From the cell containing the given text, extract its center point as [x, y] coordinate. 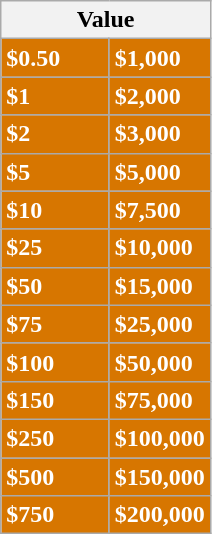
$7,500 [160, 210]
$5,000 [160, 172]
$150 [56, 400]
$50,000 [160, 362]
$75 [56, 324]
$50 [56, 286]
$500 [56, 477]
$100 [56, 362]
$2,000 [160, 96]
$5 [56, 172]
$150,000 [160, 477]
$750 [56, 515]
$1,000 [160, 58]
$15,000 [160, 286]
$200,000 [160, 515]
$25,000 [160, 324]
$75,000 [160, 400]
$10 [56, 210]
$2 [56, 134]
$100,000 [160, 438]
$25 [56, 248]
$10,000 [160, 248]
$1 [56, 96]
Value [106, 20]
$0.50 [56, 58]
$3,000 [160, 134]
$250 [56, 438]
